Extract the [x, y] coordinate from the center of the cell holding the provided text.  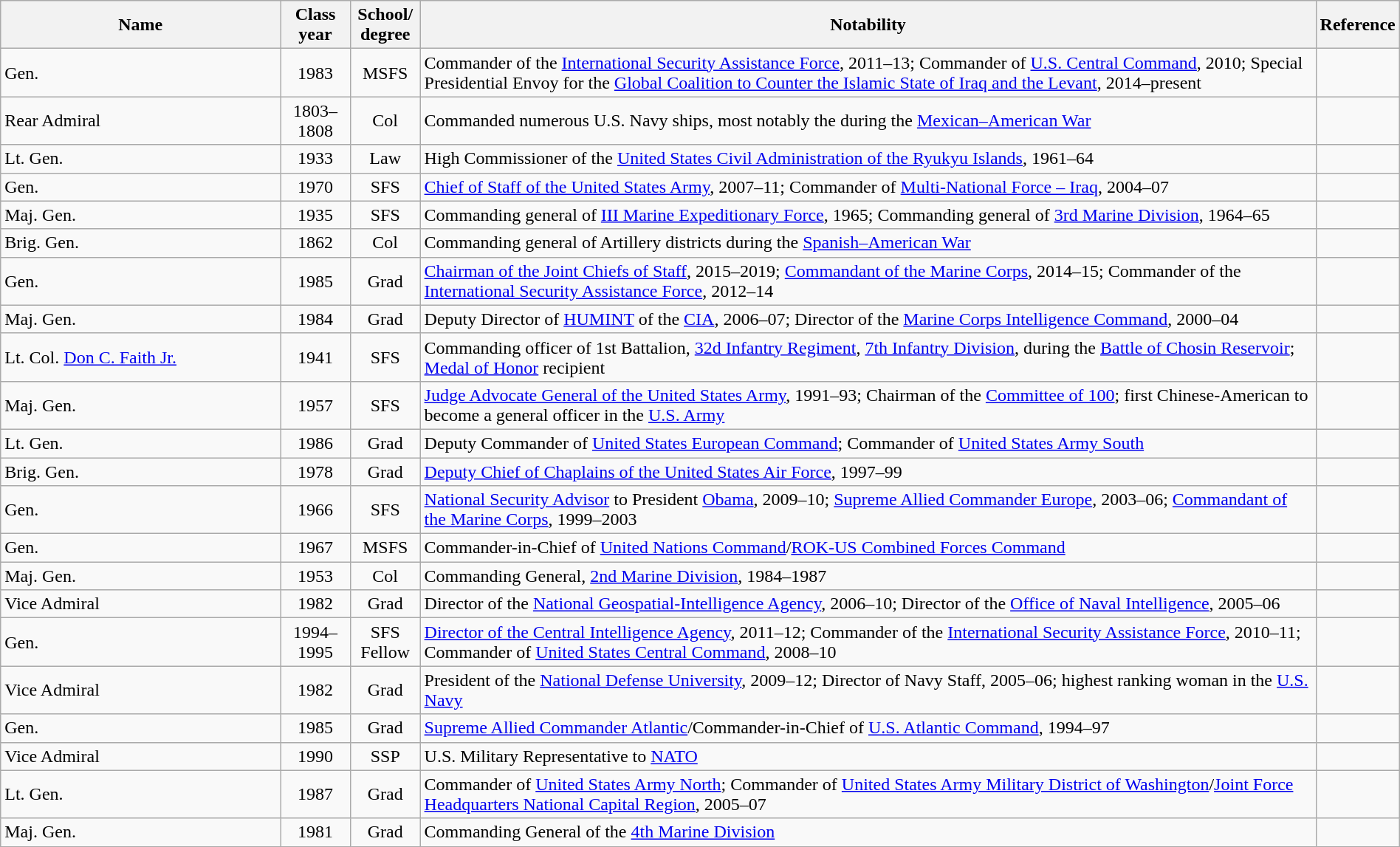
High Commissioner of the United States Civil Administration of the Ryukyu Islands, 1961–64 [868, 159]
Notability [868, 25]
President of the National Defense University, 2009–12; Director of Navy Staff, 2005–06; highest ranking woman in the U.S. Navy [868, 690]
Commanding General of the 4th Marine Division [868, 832]
School/degree [385, 25]
Commanding general of Artillery districts during the Spanish–American War [868, 243]
National Security Advisor to President Obama, 2009–10; Supreme Allied Commander Europe, 2003–06; Commandant of the Marine Corps, 1999–2003 [868, 510]
1983 [316, 72]
1987 [316, 795]
SFS Fellow [385, 642]
1984 [316, 319]
1803–1808 [316, 121]
Name [140, 25]
1941 [316, 357]
1978 [316, 472]
Deputy Director of HUMINT of the CIA, 2006–07; Director of the Marine Corps Intelligence Command, 2000–04 [868, 319]
1994–1995 [316, 642]
Commanding General, 2nd Marine Division, 1984–1987 [868, 576]
Deputy Commander of United States European Command; Commander of United States Army South [868, 443]
1981 [316, 832]
1933 [316, 159]
Commanding officer of 1st Battalion, 32d Infantry Regiment, 7th Infantry Division, during the Battle of Chosin Reservoir; Medal of Honor recipient [868, 357]
Director of the National Geospatial-Intelligence Agency, 2006–10; Director of the Office of Naval Intelligence, 2005–06 [868, 604]
Rear Admiral [140, 121]
1957 [316, 405]
1990 [316, 756]
1986 [316, 443]
Chief of Staff of the United States Army, 2007–11; Commander of Multi-National Force – Iraq, 2004–07 [868, 187]
Supreme Allied Commander Atlantic/Commander-in-Chief of U.S. Atlantic Command, 1994–97 [868, 728]
Commander-in-Chief of United Nations Command/ROK-US Combined Forces Command [868, 548]
1967 [316, 548]
1970 [316, 187]
1953 [316, 576]
Lt. Col. Don C. Faith Jr. [140, 357]
Class year [316, 25]
SSP [385, 756]
Deputy Chief of Chaplains of the United States Air Force, 1997–99 [868, 472]
Commanded numerous U.S. Navy ships, most notably the during the Mexican–American War [868, 121]
Law [385, 159]
1935 [316, 215]
Reference [1357, 25]
U.S. Military Representative to NATO [868, 756]
1966 [316, 510]
Commanding general of III Marine Expeditionary Force, 1965; Commanding general of 3rd Marine Division, 1964–65 [868, 215]
1862 [316, 243]
